From the cell containing the given text, extract its center point as (X, Y) coordinate. 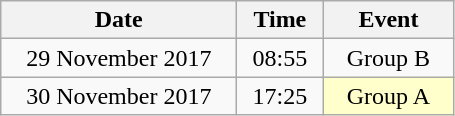
17:25 (280, 96)
Date (119, 20)
29 November 2017 (119, 58)
Group A (388, 96)
08:55 (280, 58)
30 November 2017 (119, 96)
Group B (388, 58)
Event (388, 20)
Time (280, 20)
